Capture the cell that displays the provided text and extract its (X, Y) central coordinate. 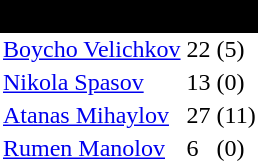
13 (199, 82)
Boycho Velichkov (92, 50)
22 (199, 50)
Atanas Mihaylov (92, 116)
27 (199, 116)
Nikola Spasov (92, 82)
